Pinpoint the cell where the given text exists, returning its [X, Y] midpoint coordinate. 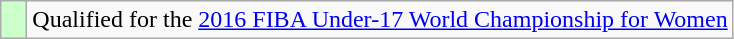
Qualified for the 2016 FIBA Under-17 World Championship for Women [380, 20]
